Search for the cell housing the specified text and yield its [x, y] center coordinate. 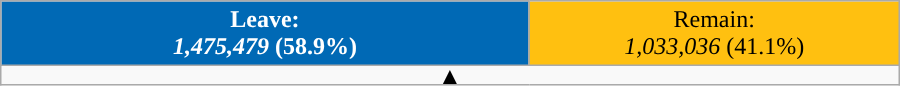
Remain: 1,033,036 (41.1%) [714, 34]
Leave:1,475,479 (58.9%) [265, 34]
